Return the [x, y] coordinate for the center point of the cell that contains the specified text.  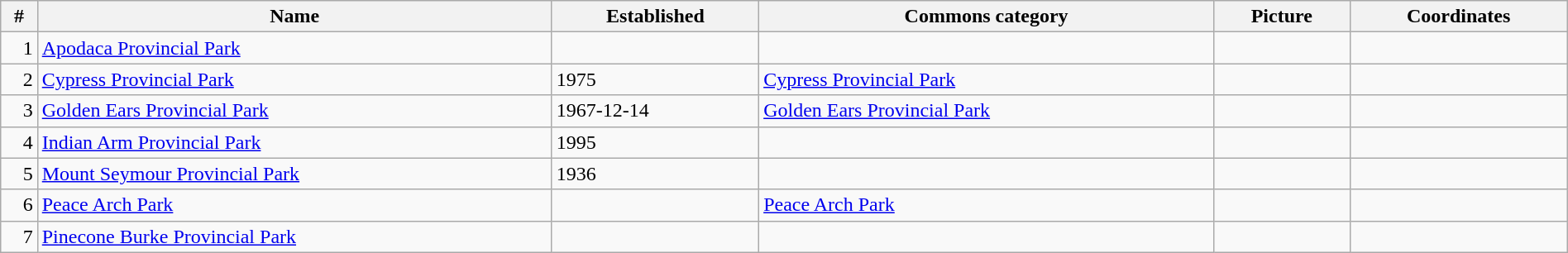
1936 [655, 174]
Indian Arm Provincial Park [294, 142]
1975 [655, 79]
Commons category [987, 17]
Mount Seymour Provincial Park [294, 174]
1995 [655, 142]
3 [19, 111]
Established [655, 17]
1967-12-14 [655, 111]
5 [19, 174]
4 [19, 142]
# [19, 17]
Name [294, 17]
1 [19, 48]
6 [19, 205]
2 [19, 79]
Apodaca Provincial Park [294, 48]
Pinecone Burke Provincial Park [294, 236]
Coordinates [1459, 17]
Picture [1282, 17]
7 [19, 236]
